Pinpoint the cell where the given text exists, returning its [x, y] midpoint coordinate. 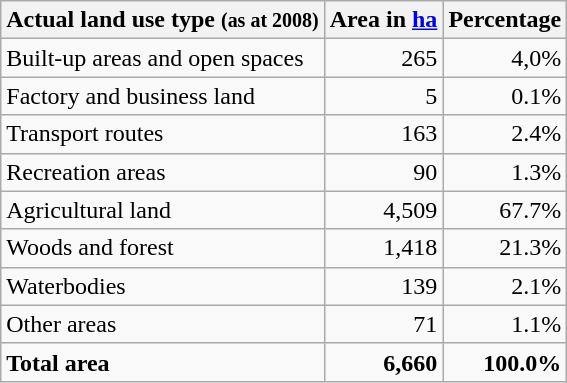
139 [384, 286]
Transport routes [162, 134]
4,509 [384, 210]
1.1% [505, 324]
21.3% [505, 248]
265 [384, 58]
1,418 [384, 248]
6,660 [384, 362]
90 [384, 172]
163 [384, 134]
0.1% [505, 96]
Percentage [505, 20]
Agricultural land [162, 210]
Total area [162, 362]
Waterbodies [162, 286]
Factory and business land [162, 96]
Woods and forest [162, 248]
2.4% [505, 134]
1.3% [505, 172]
Built-up areas and open spaces [162, 58]
71 [384, 324]
4,0% [505, 58]
Recreation areas [162, 172]
5 [384, 96]
2.1% [505, 286]
67.7% [505, 210]
Actual land use type (as at 2008) [162, 20]
Other areas [162, 324]
100.0% [505, 362]
Area in ha [384, 20]
